Scan for the cell matching the given text and deliver its [X, Y] coordinate at center. 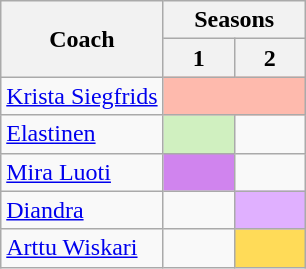
Diandra [82, 210]
Elastinen [82, 134]
Arttu Wiskari [82, 248]
Seasons [234, 20]
Coach [82, 39]
2 [270, 58]
Krista Siegfrids [82, 96]
Mira Luoti [82, 172]
1 [198, 58]
